Return the (X, Y) coordinate for the center point of the cell that contains the specified text.  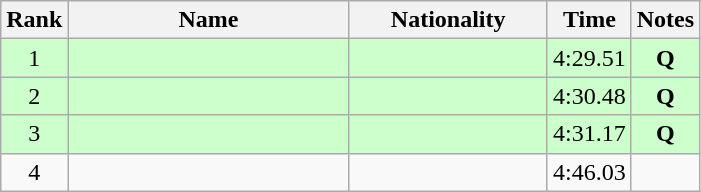
Nationality (448, 20)
1 (34, 58)
Notes (665, 20)
4:30.48 (589, 96)
4 (34, 172)
3 (34, 134)
Name (208, 20)
Time (589, 20)
4:29.51 (589, 58)
4:31.17 (589, 134)
2 (34, 96)
4:46.03 (589, 172)
Rank (34, 20)
